Return the (X, Y) coordinate for the center point of the cell that contains the specified text.  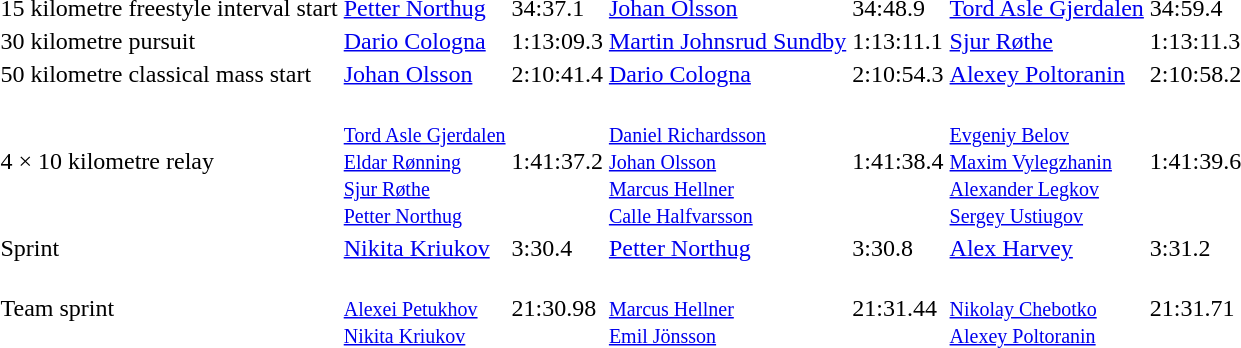
Johan Olsson (424, 74)
Daniel RichardssonJohan OlssonMarcus HellnerCalle Halfvarsson (727, 161)
2:10:54.3 (898, 74)
3:30.4 (557, 248)
Petter Northug (727, 248)
1:41:38.4 (898, 161)
Sjur Røthe (1046, 41)
Martin Johnsrud Sundby (727, 41)
Alex Harvey (1046, 248)
1:41:37.2 (557, 161)
Tord Asle GjerdalenEldar RønningSjur RøthePetter Northug (424, 161)
Alexey Poltoranin (1046, 74)
2:10:41.4 (557, 74)
Evgeniy BelovMaxim VylegzhaninAlexander LegkovSergey Ustiugov (1046, 161)
Nikita Kriukov (424, 248)
1:13:09.3 (557, 41)
1:13:11.1 (898, 41)
3:30.8 (898, 248)
